Scan for the cell matching the given text and deliver its [x, y] coordinate at center. 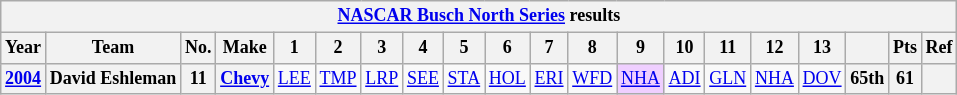
David Eshleman [112, 78]
6 [507, 48]
WFD [592, 78]
GLN [728, 78]
Team [112, 48]
ERI [549, 78]
SEE [424, 78]
NASCAR Busch North Series results [479, 16]
LRP [382, 78]
HOL [507, 78]
2004 [24, 78]
No. [198, 48]
8 [592, 48]
9 [641, 48]
Year [24, 48]
1 [294, 48]
LEE [294, 78]
2 [338, 48]
TMP [338, 78]
12 [775, 48]
3 [382, 48]
DOV [822, 78]
Make [245, 48]
Ref [939, 48]
5 [464, 48]
13 [822, 48]
10 [684, 48]
61 [906, 78]
ADI [684, 78]
7 [549, 48]
STA [464, 78]
65th [868, 78]
Pts [906, 48]
Chevy [245, 78]
4 [424, 48]
